Capture the cell that displays the provided text and extract its (x, y) central coordinate. 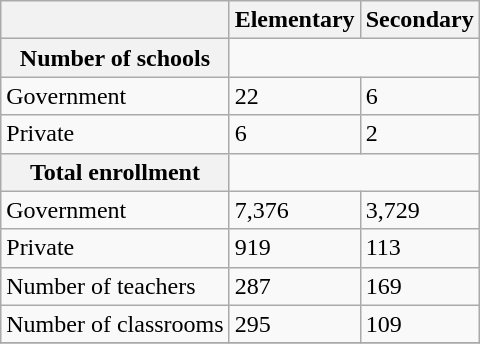
Total enrollment (115, 172)
Elementary (294, 20)
919 (294, 248)
295 (294, 324)
7,376 (294, 210)
113 (420, 248)
3,729 (420, 210)
2 (420, 134)
Number of schools (115, 58)
109 (420, 324)
287 (294, 286)
Number of classrooms (115, 324)
169 (420, 286)
Secondary (420, 20)
Number of teachers (115, 286)
22 (294, 96)
